Scan for the cell matching the given text and deliver its (X, Y) coordinate at center. 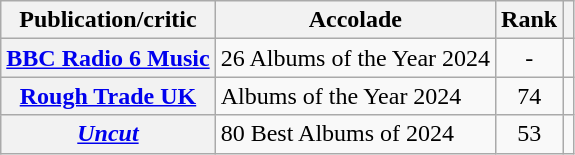
Publication/critic (108, 20)
Rank (530, 20)
- (530, 58)
Rough Trade UK (108, 96)
Uncut (108, 134)
26 Albums of the Year 2024 (355, 58)
80 Best Albums of 2024 (355, 134)
53 (530, 134)
Accolade (355, 20)
BBC Radio 6 Music (108, 58)
Albums of the Year 2024 (355, 96)
74 (530, 96)
